Return (x, y) of the center of cell containing provided text 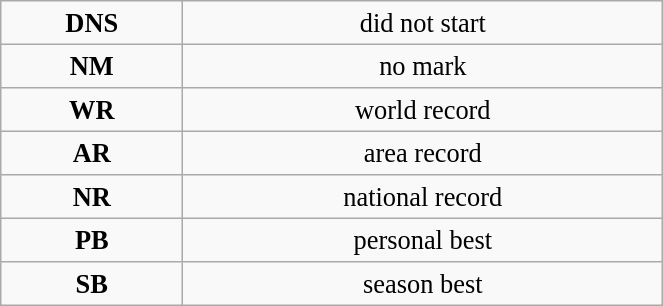
NR (92, 197)
national record (423, 197)
no mark (423, 66)
season best (423, 284)
did not start (423, 22)
DNS (92, 22)
PB (92, 240)
WR (92, 109)
AR (92, 153)
personal best (423, 240)
NM (92, 66)
area record (423, 153)
SB (92, 284)
world record (423, 109)
